Capture the cell that displays the provided text and extract its (x, y) central coordinate. 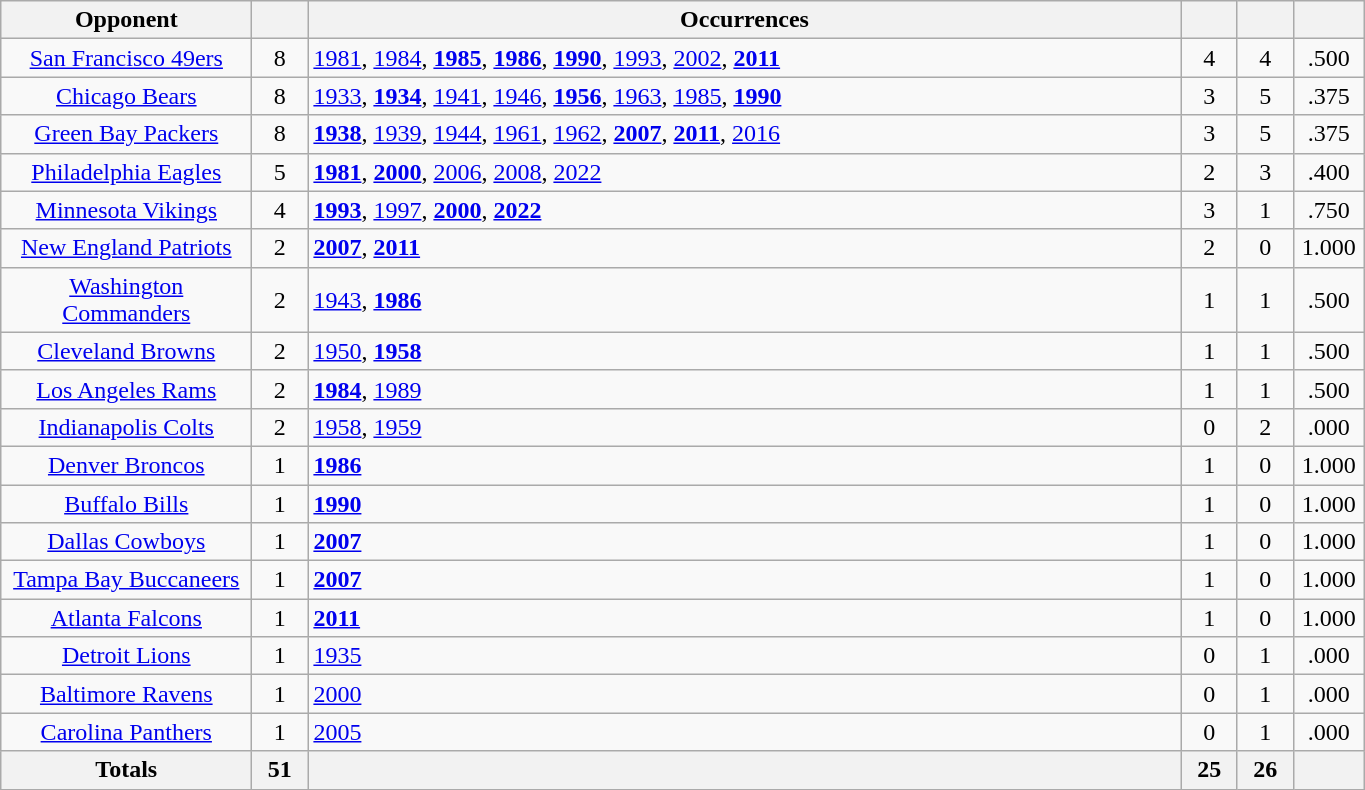
.400 (1328, 172)
1984, 1989 (744, 389)
San Francisco 49ers (126, 58)
25 (1209, 770)
1933, 1934, 1941, 1946, 1956, 1963, 1985, 1990 (744, 96)
Washington Commanders (126, 300)
1935 (744, 656)
2007, 2011 (744, 248)
1981, 2000, 2006, 2008, 2022 (744, 172)
Chicago Bears (126, 96)
Occurrences (744, 20)
Philadelphia Eagles (126, 172)
1950, 1958 (744, 351)
1986 (744, 465)
Detroit Lions (126, 656)
Tampa Bay Buccaneers (126, 580)
Baltimore Ravens (126, 694)
Denver Broncos (126, 465)
Opponent (126, 20)
Cleveland Browns (126, 351)
New England Patriots (126, 248)
1990 (744, 503)
1943, 1986 (744, 300)
2005 (744, 732)
1993, 1997, 2000, 2022 (744, 210)
26 (1265, 770)
2011 (744, 618)
Buffalo Bills (126, 503)
Carolina Panthers (126, 732)
1938, 1939, 1944, 1961, 1962, 2007, 2011, 2016 (744, 134)
Los Angeles Rams (126, 389)
Green Bay Packers (126, 134)
1958, 1959 (744, 427)
Minnesota Vikings (126, 210)
51 (280, 770)
Totals (126, 770)
1981, 1984, 1985, 1986, 1990, 1993, 2002, 2011 (744, 58)
Atlanta Falcons (126, 618)
2000 (744, 694)
Dallas Cowboys (126, 542)
.750 (1328, 210)
Indianapolis Colts (126, 427)
